Return the [x, y] coordinate for the center point of the cell that contains the specified text.  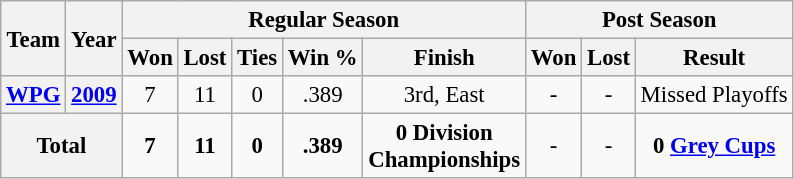
0 DivisionChampionships [444, 146]
Team [34, 38]
Finish [444, 58]
0 Grey Cups [714, 146]
Regular Season [324, 20]
Missed Playoffs [714, 95]
Post Season [658, 20]
2009 [94, 95]
3rd, East [444, 95]
WPG [34, 95]
Total [62, 146]
Ties [258, 58]
Year [94, 38]
Result [714, 58]
Win % [322, 58]
